From the cell containing the given text, extract its center point as (X, Y) coordinate. 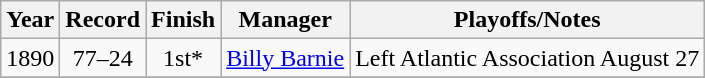
Record (103, 20)
Billy Barnie (286, 58)
1st* (184, 58)
77–24 (103, 58)
Left Atlantic Association August 27 (528, 58)
Manager (286, 20)
Year (30, 20)
Playoffs/Notes (528, 20)
Finish (184, 20)
1890 (30, 58)
